Find where the given text appears and provide that cell's center as [x, y] coordinate. 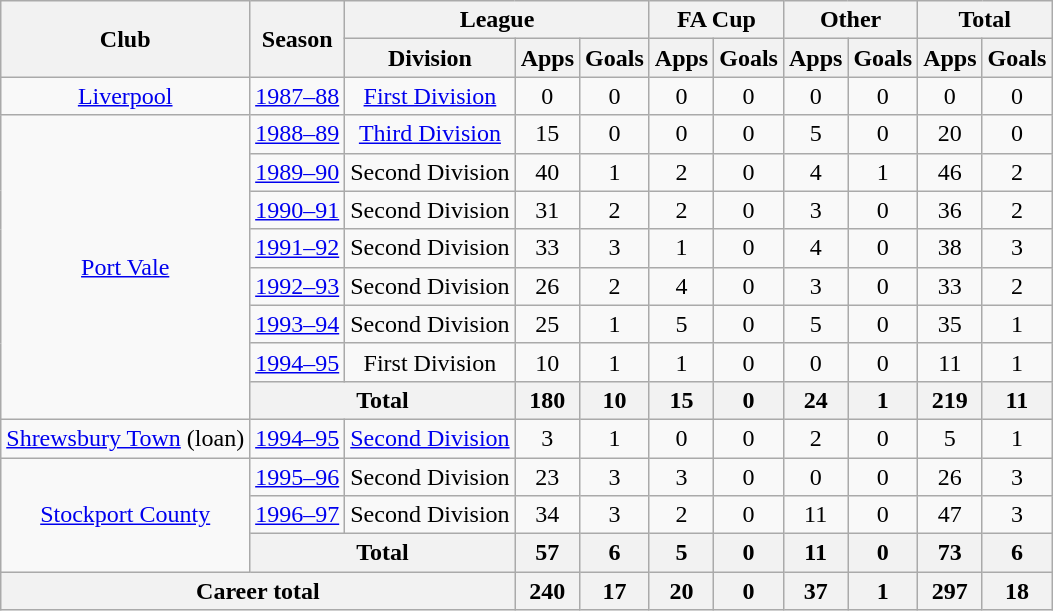
1995–96 [298, 477]
73 [950, 553]
240 [547, 591]
Third Division [430, 134]
23 [547, 477]
18 [1017, 591]
17 [615, 591]
1989–90 [298, 172]
Liverpool [126, 96]
1990–91 [298, 210]
1993–94 [298, 324]
180 [547, 400]
Career total [258, 591]
38 [950, 248]
1987–88 [298, 96]
1992–93 [298, 286]
1996–97 [298, 515]
Port Vale [126, 267]
Club [126, 39]
37 [815, 591]
Other [850, 20]
25 [547, 324]
57 [547, 553]
31 [547, 210]
Season [298, 39]
35 [950, 324]
36 [950, 210]
40 [547, 172]
24 [815, 400]
1988–89 [298, 134]
Shrewsbury Town (loan) [126, 438]
1991–92 [298, 248]
34 [547, 515]
Division [430, 58]
Stockport County [126, 515]
FA Cup [716, 20]
46 [950, 172]
47 [950, 515]
219 [950, 400]
297 [950, 591]
League [498, 20]
